Return the (x, y) coordinate for the center point of the cell that contains the specified text.  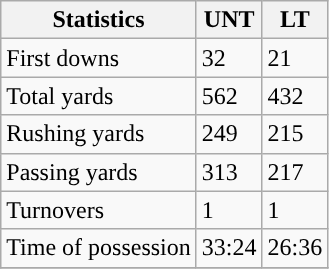
33:24 (229, 248)
26:36 (295, 248)
21 (295, 58)
Passing yards (99, 172)
Rushing yards (99, 134)
Turnovers (99, 210)
First downs (99, 58)
Total yards (99, 96)
215 (295, 134)
UNT (229, 20)
32 (229, 58)
249 (229, 134)
562 (229, 96)
313 (229, 172)
Statistics (99, 20)
217 (295, 172)
Time of possession (99, 248)
LT (295, 20)
432 (295, 96)
